Output the [x, y] coordinate of the center of the cell containing the given text.  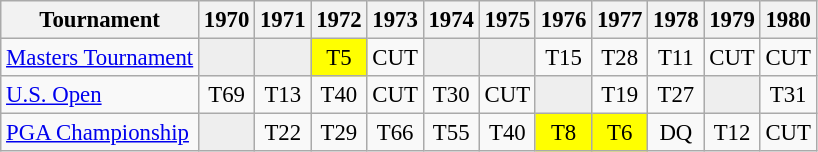
T11 [676, 58]
T6 [620, 133]
1976 [563, 20]
T66 [395, 133]
T31 [788, 95]
T69 [227, 95]
T22 [283, 133]
T29 [339, 133]
DQ [676, 133]
T8 [563, 133]
1977 [620, 20]
T27 [676, 95]
U.S. Open [100, 95]
T28 [620, 58]
T19 [620, 95]
1975 [507, 20]
1972 [339, 20]
T15 [563, 58]
Masters Tournament [100, 58]
Tournament [100, 20]
PGA Championship [100, 133]
T55 [451, 133]
T5 [339, 58]
1973 [395, 20]
1974 [451, 20]
1978 [676, 20]
T13 [283, 95]
1971 [283, 20]
1980 [788, 20]
1979 [732, 20]
T12 [732, 133]
T30 [451, 95]
1970 [227, 20]
